Identify which cell holds the provided text, then report its [x, y] central coordinate. 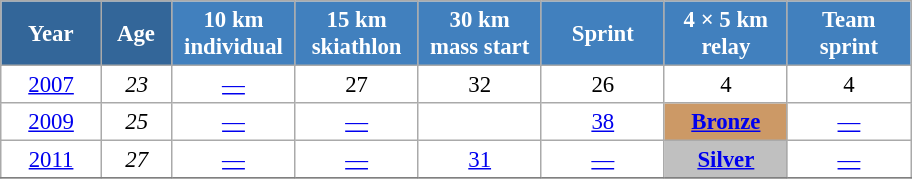
26 [602, 85]
Team sprint [848, 34]
32 [480, 85]
Silver [726, 160]
Sprint [602, 34]
2007 [52, 85]
30 km mass start [480, 34]
23 [136, 85]
38 [602, 122]
15 km skiathlon [356, 34]
Year [52, 34]
Bronze [726, 122]
31 [480, 160]
2011 [52, 160]
2009 [52, 122]
Age [136, 34]
25 [136, 122]
10 km individual [234, 34]
4 × 5 km relay [726, 34]
